Find where the given text appears and provide that cell's center as (x, y) coordinate. 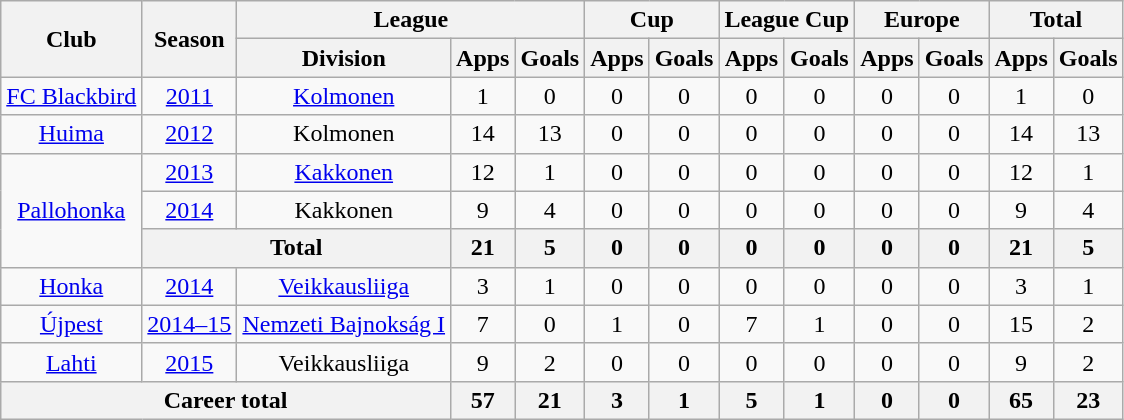
Nemzeti Bajnokság I (344, 324)
Pallohonka (72, 210)
2011 (190, 96)
Cup (652, 20)
57 (483, 400)
Honka (72, 286)
15 (1021, 324)
Career total (226, 400)
Season (190, 39)
League Cup (787, 20)
Huima (72, 134)
League (411, 20)
2015 (190, 362)
FC Blackbird (72, 96)
2013 (190, 172)
23 (1088, 400)
Újpest (72, 324)
Division (344, 58)
2014–15 (190, 324)
65 (1021, 400)
Club (72, 39)
Europe (922, 20)
2012 (190, 134)
Lahti (72, 362)
